From the cell containing the given text, extract its center point as (x, y) coordinate. 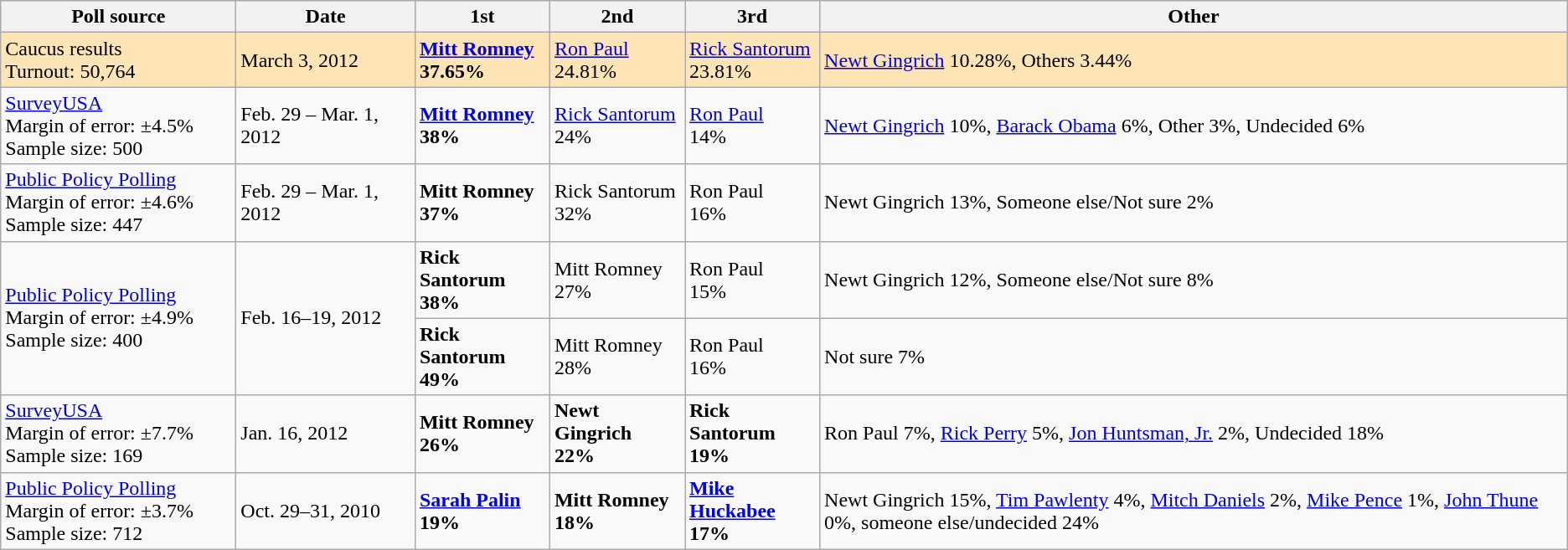
Mitt Romney 37.65% (482, 60)
SurveyUSAMargin of error: ±4.5% Sample size: 500 (119, 126)
Caucus resultsTurnout: 50,764 (119, 60)
Ron Paul24.81% (616, 60)
Newt Gingrich 13%, Someone else/Not sure 2% (1194, 203)
Public Policy PollingMargin of error: ±3.7% Sample size: 712 (119, 511)
Rick Santorum 32% (616, 203)
Ron Paul 7%, Rick Perry 5%, Jon Huntsman, Jr. 2%, Undecided 18% (1194, 434)
Rick Santorum 19% (752, 434)
Public Policy PollingMargin of error: ±4.9% Sample size: 400 (119, 318)
March 3, 2012 (326, 60)
Rick Santorum23.81% (752, 60)
Sarah Palin 19% (482, 511)
Not sure 7% (1194, 357)
Mitt Romney 37% (482, 203)
2nd (616, 17)
Newt Gingrich 10%, Barack Obama 6%, Other 3%, Undecided 6% (1194, 126)
SurveyUSAMargin of error: ±7.7% Sample size: 169 (119, 434)
Date (326, 17)
Newt Gingrich22% (616, 434)
1st (482, 17)
Mitt Romney 18% (616, 511)
Rick Santorum 38% (482, 280)
Newt Gingrich 10.28%, Others 3.44% (1194, 60)
Public Policy PollingMargin of error: ±4.6% Sample size: 447 (119, 203)
Jan. 16, 2012 (326, 434)
Mitt Romney 27% (616, 280)
Ron Paul 14% (752, 126)
Other (1194, 17)
Rick Santorum 49% (482, 357)
Mitt Romney 26% (482, 434)
3rd (752, 17)
Mike Huckabee 17% (752, 511)
Ron Paul 15% (752, 280)
Rick Santorum 24% (616, 126)
Mitt Romney 28% (616, 357)
Mitt Romney 38% (482, 126)
Poll source (119, 17)
Oct. 29–31, 2010 (326, 511)
Newt Gingrich 15%, Tim Pawlenty 4%, Mitch Daniels 2%, Mike Pence 1%, John Thune 0%, someone else/undecided 24% (1194, 511)
Feb. 16–19, 2012 (326, 318)
Newt Gingrich 12%, Someone else/Not sure 8% (1194, 280)
